Capture the cell that displays the provided text and extract its [x, y] central coordinate. 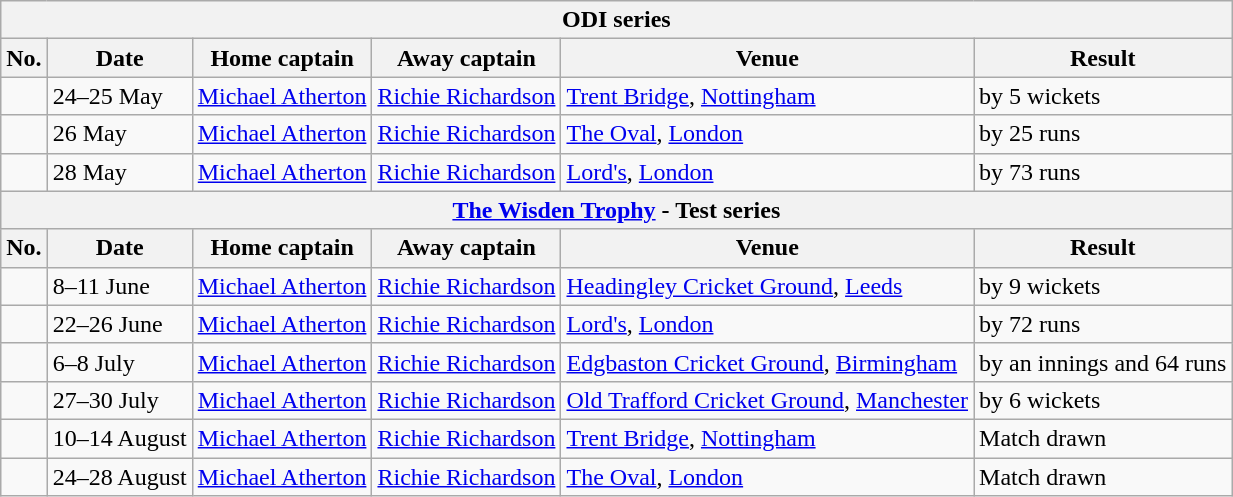
6–8 July [120, 362]
Headingley Cricket Ground, Leeds [768, 286]
ODI series [616, 20]
8–11 June [120, 286]
24–25 May [120, 96]
27–30 July [120, 400]
28 May [120, 172]
Old Trafford Cricket Ground, Manchester [768, 400]
by 9 wickets [1103, 286]
by 72 runs [1103, 324]
by an innings and 64 runs [1103, 362]
24–28 August [120, 477]
The Wisden Trophy - Test series [616, 210]
Edgbaston Cricket Ground, Birmingham [768, 362]
by 5 wickets [1103, 96]
by 25 runs [1103, 134]
22–26 June [120, 324]
26 May [120, 134]
10–14 August [120, 438]
by 73 runs [1103, 172]
by 6 wickets [1103, 400]
